Determine the [X, Y] coordinate at the center of the cell enclosing the given text.  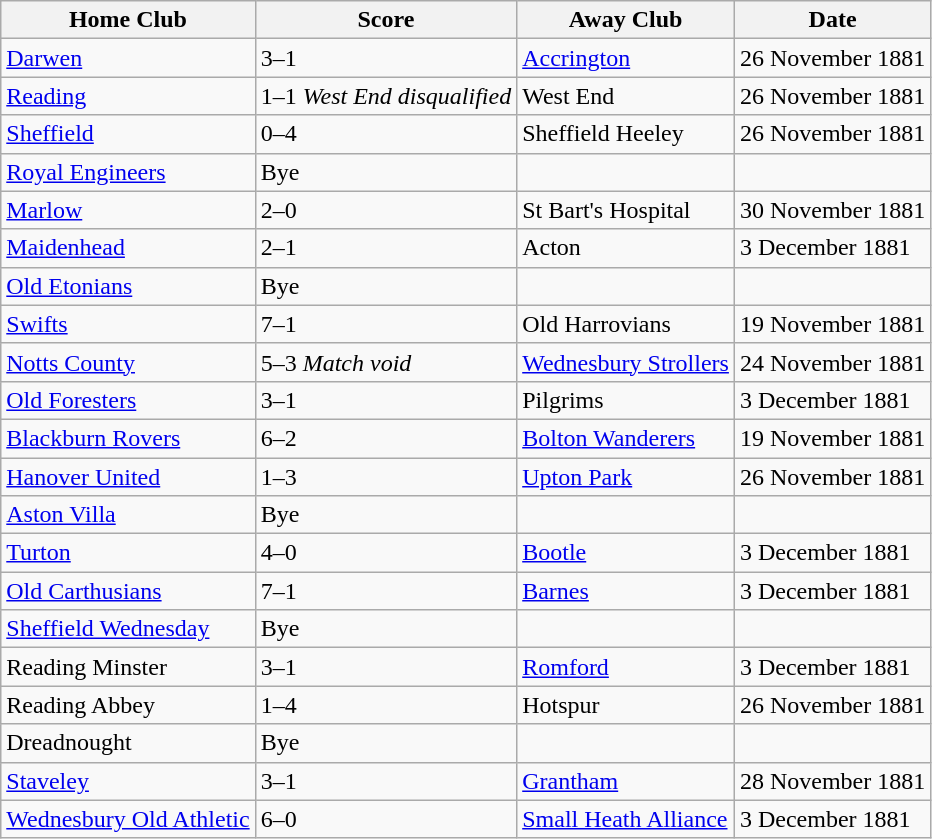
Bootle [626, 553]
Darwen [128, 58]
St Bart's Hospital [626, 210]
6–0 [386, 819]
2–1 [386, 248]
28 November 1881 [832, 781]
Swifts [128, 324]
Old Carthusians [128, 591]
Bolton Wanderers [626, 438]
Grantham [626, 781]
24 November 1881 [832, 362]
30 November 1881 [832, 210]
Barnes [626, 591]
Wednesbury Strollers [626, 362]
Notts County [128, 362]
Blackburn Rovers [128, 438]
Home Club [128, 20]
Old Foresters [128, 400]
Reading [128, 96]
Staveley [128, 781]
Royal Engineers [128, 172]
5–3 Match void [386, 362]
Hotspur [626, 705]
Dreadnought [128, 743]
Score [386, 20]
Romford [626, 667]
2–0 [386, 210]
Old Harrovians [626, 324]
Accrington [626, 58]
Pilgrims [626, 400]
Acton [626, 248]
Old Etonians [128, 286]
Hanover United [128, 477]
4–0 [386, 553]
Away Club [626, 20]
Turton [128, 553]
Reading Abbey [128, 705]
1–1 West End disqualified [386, 96]
Sheffield Wednesday [128, 629]
Date [832, 20]
Marlow [128, 210]
West End [626, 96]
Aston Villa [128, 515]
Wednesbury Old Athletic [128, 819]
Small Heath Alliance [626, 819]
Upton Park [626, 477]
6–2 [386, 438]
Sheffield Heeley [626, 134]
Sheffield [128, 134]
Maidenhead [128, 248]
0–4 [386, 134]
1–3 [386, 477]
1–4 [386, 705]
Reading Minster [128, 667]
